Determine the [x, y] coordinate at the center of the cell enclosing the given text.  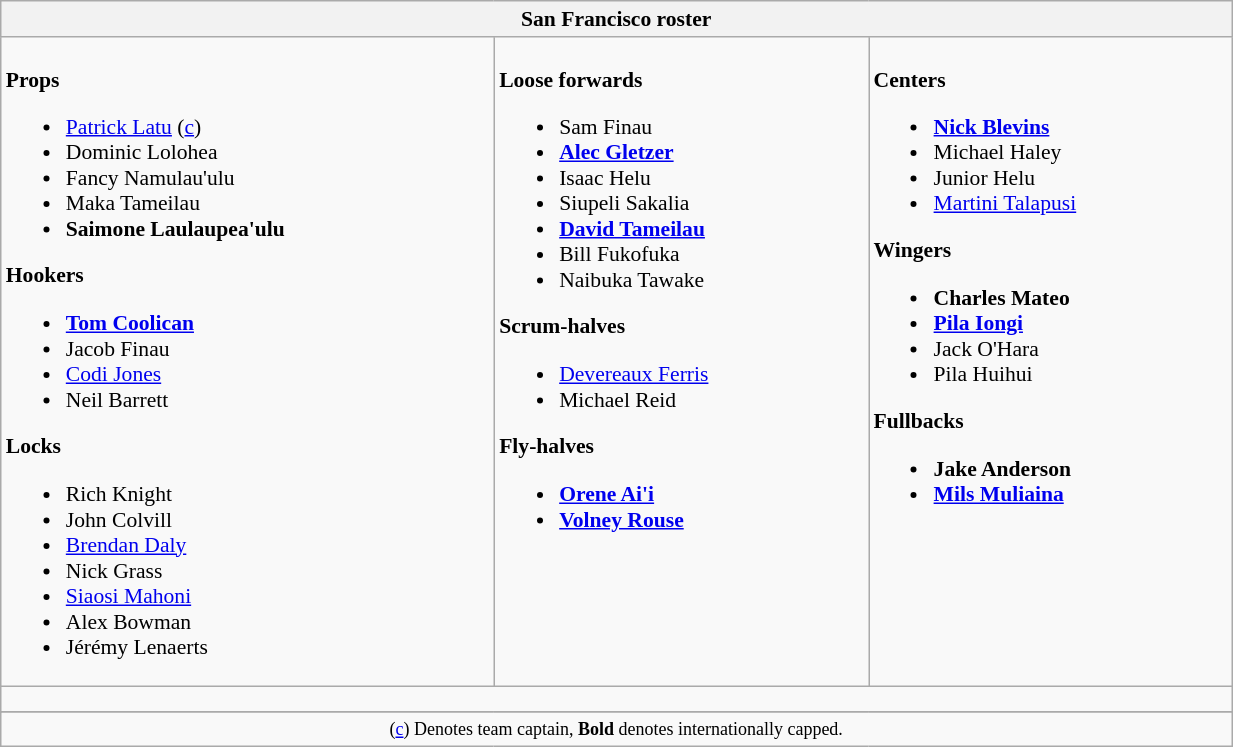
San Francisco roster [616, 19]
